Pinpoint the cell where the given text exists, returning its [X, Y] midpoint coordinate. 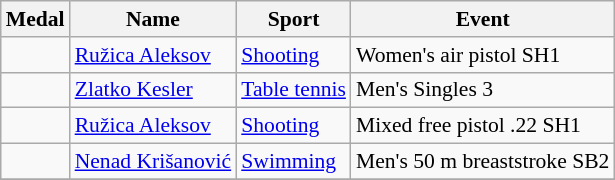
Swimming [294, 162]
Event [482, 19]
Men's Singles 3 [482, 90]
Men's 50 m breaststroke SB2 [482, 162]
Medal [36, 19]
Zlatko Kesler [154, 90]
Mixed free pistol .22 SH1 [482, 126]
Name [154, 19]
Table tennis [294, 90]
Sport [294, 19]
Women's air pistol SH1 [482, 55]
Nenad Krišanović [154, 162]
